Output the [x, y] coordinate of the center of the cell containing the given text.  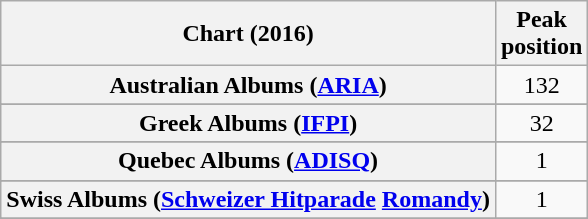
132 [541, 85]
32 [541, 123]
Peak position [541, 34]
Swiss Albums (Schweizer Hitparade Romandy) [248, 199]
Chart (2016) [248, 34]
Australian Albums (ARIA) [248, 85]
Greek Albums (IFPI) [248, 123]
Quebec Albums (ADISQ) [248, 161]
